Search for the cell housing the specified text and yield its [x, y] center coordinate. 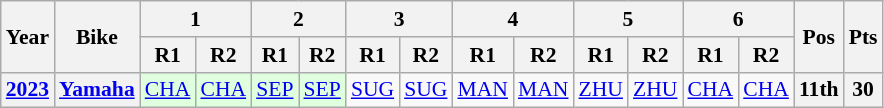
1 [196, 19]
Pts [864, 36]
2 [298, 19]
Yamaha [97, 90]
3 [400, 19]
Bike [97, 36]
2023 [28, 90]
Year [28, 36]
4 [512, 19]
30 [864, 90]
Pos [819, 36]
6 [738, 19]
11th [819, 90]
5 [628, 19]
